Provide the (X, Y) coordinate of the cell's center where the given text is located.  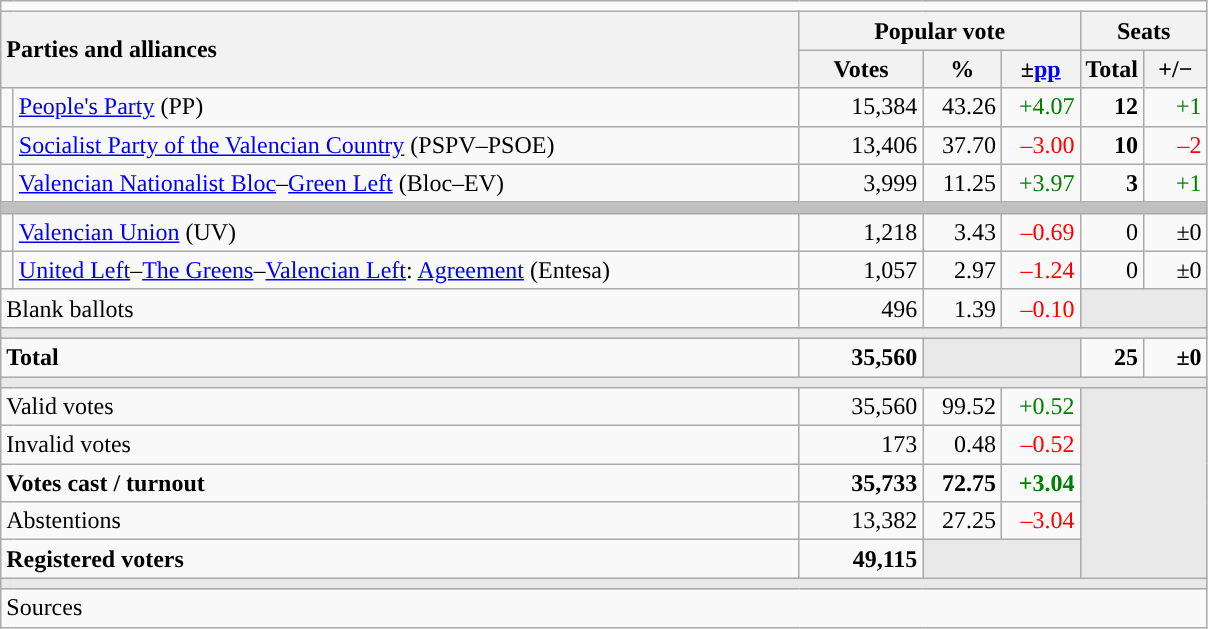
+3.04 (1040, 483)
Blank ballots (400, 308)
Votes (861, 69)
–3.04 (1040, 521)
% (962, 69)
49,115 (861, 559)
2.97 (962, 270)
–0.52 (1040, 445)
37.70 (962, 145)
3 (1112, 183)
3.43 (962, 232)
11.25 (962, 183)
173 (861, 445)
People's Party (PP) (406, 107)
27.25 (962, 521)
25 (1112, 357)
13,406 (861, 145)
Valid votes (400, 407)
99.52 (962, 407)
Sources (604, 608)
Parties and alliances (400, 50)
1,218 (861, 232)
1.39 (962, 308)
Popular vote (940, 31)
+4.07 (1040, 107)
Invalid votes (400, 445)
–2 (1176, 145)
1,057 (861, 270)
43.26 (962, 107)
+0.52 (1040, 407)
72.75 (962, 483)
12 (1112, 107)
–1.24 (1040, 270)
+/− (1176, 69)
Socialist Party of the Valencian Country (PSPV–PSOE) (406, 145)
13,382 (861, 521)
Valencian Union (UV) (406, 232)
496 (861, 308)
Abstentions (400, 521)
–3.00 (1040, 145)
Seats (1144, 31)
0.48 (962, 445)
Registered voters (400, 559)
+3.97 (1040, 183)
Valencian Nationalist Bloc–Green Left (Bloc–EV) (406, 183)
10 (1112, 145)
United Left–The Greens–Valencian Left: Agreement (Entesa) (406, 270)
15,384 (861, 107)
Votes cast / turnout (400, 483)
3,999 (861, 183)
–0.69 (1040, 232)
±pp (1040, 69)
35,733 (861, 483)
–0.10 (1040, 308)
